Identify which cell holds the provided text, then report its (X, Y) central coordinate. 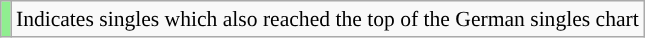
Indicates singles which also reached the top of the German singles chart (328, 19)
